Extract the (X, Y) coordinate from the center of the cell holding the provided text.  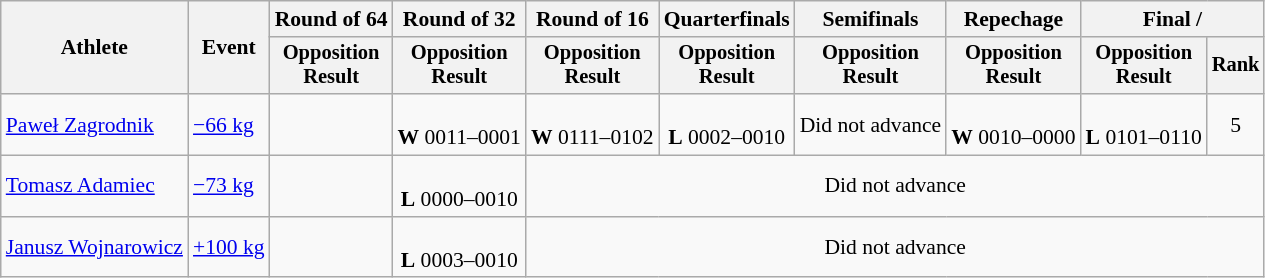
Rank (1236, 66)
Round of 64 (332, 19)
Quarterfinals (727, 19)
Janusz Wojnarowicz (94, 248)
L 0003–0010 (460, 248)
Event (229, 48)
W 0011–0001 (460, 124)
+100 kg (229, 248)
Tomasz Adamiec (94, 186)
L 0002–0010 (727, 124)
−73 kg (229, 186)
Repechage (1013, 19)
W 0010–0000 (1013, 124)
Athlete (94, 48)
Paweł Zagrodnik (94, 124)
Final / (1173, 19)
L 0101–0110 (1144, 124)
Round of 16 (592, 19)
5 (1236, 124)
Round of 32 (460, 19)
−66 kg (229, 124)
L 0000–0010 (460, 186)
Semifinals (871, 19)
W 0111–0102 (592, 124)
